Capture the cell that displays the provided text and extract its (x, y) central coordinate. 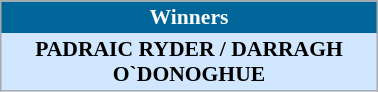
PADRAIC RYDER / DARRAGH O`DONOGHUE (189, 62)
Winners (189, 17)
